Find where the given text appears and provide that cell's center as (x, y) coordinate. 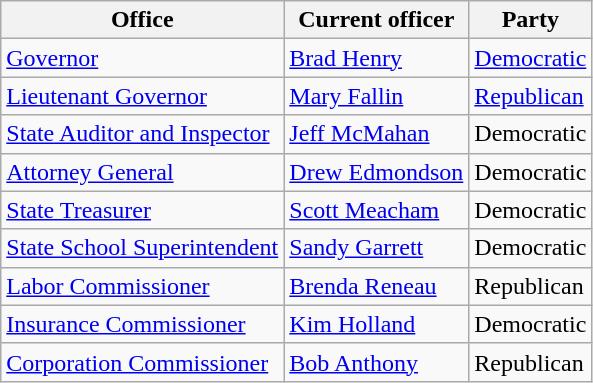
Party (530, 20)
Drew Edmondson (376, 172)
Insurance Commissioner (142, 324)
Brenda Reneau (376, 286)
Labor Commissioner (142, 286)
Brad Henry (376, 58)
Current officer (376, 20)
Sandy Garrett (376, 248)
Attorney General (142, 172)
Office (142, 20)
Corporation Commissioner (142, 362)
Bob Anthony (376, 362)
Jeff McMahan (376, 134)
State School Superintendent (142, 248)
Scott Meacham (376, 210)
Mary Fallin (376, 96)
State Treasurer (142, 210)
Kim Holland (376, 324)
State Auditor and Inspector (142, 134)
Governor (142, 58)
Lieutenant Governor (142, 96)
